Extract the [x, y] coordinate from the center of the cell holding the provided text.  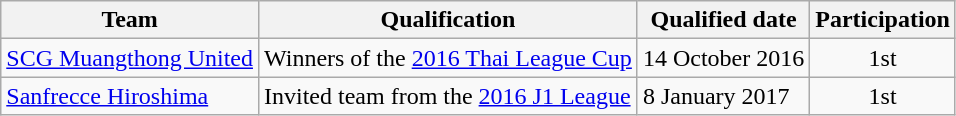
8 January 2017 [723, 96]
Participation [883, 20]
14 October 2016 [723, 58]
Team [130, 20]
Qualified date [723, 20]
Invited team from the 2016 J1 League [448, 96]
SCG Muangthong United [130, 58]
Sanfrecce Hiroshima [130, 96]
Qualification [448, 20]
Winners of the 2016 Thai League Cup [448, 58]
